Search for the cell housing the specified text and yield its [X, Y] center coordinate. 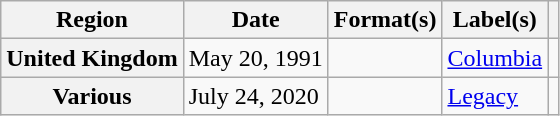
July 24, 2020 [256, 96]
May 20, 1991 [256, 58]
Format(s) [385, 20]
United Kingdom [92, 58]
Columbia [495, 58]
Legacy [495, 96]
Label(s) [495, 20]
Date [256, 20]
Various [92, 96]
Region [92, 20]
